Capture the cell that displays the provided text and extract its [x, y] central coordinate. 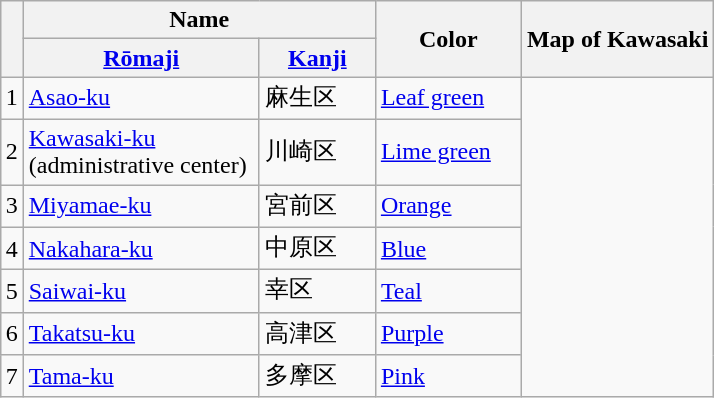
1 [12, 98]
高津区 [317, 334]
麻生区 [317, 98]
宮前区 [317, 206]
Name [199, 20]
Lime green [448, 152]
Asao-ku [141, 98]
Rōmaji [141, 58]
Saiwai-ku [141, 292]
Kanji [317, 58]
Color [448, 39]
Purple [448, 334]
川崎区 [317, 152]
6 [12, 334]
Takatsu-ku [141, 334]
Orange [448, 206]
Miyamae-ku [141, 206]
Leaf green [448, 98]
7 [12, 376]
3 [12, 206]
Kawasaki-ku(administrative center) [141, 152]
Map of Kawasaki [617, 39]
4 [12, 248]
2 [12, 152]
中原区 [317, 248]
多摩区 [317, 376]
5 [12, 292]
Nakahara-ku [141, 248]
Pink [448, 376]
Tama-ku [141, 376]
Teal [448, 292]
幸区 [317, 292]
Blue [448, 248]
